Pinpoint the cell where the given text exists, returning its (X, Y) midpoint coordinate. 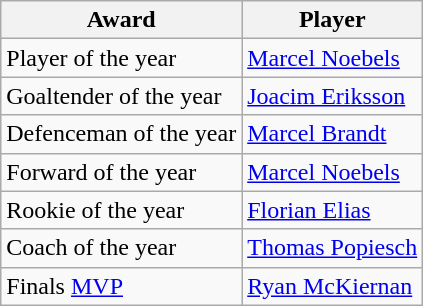
Forward of the year (122, 172)
Florian Elias (332, 210)
Award (122, 20)
Player (332, 20)
Finals MVP (122, 286)
Thomas Popiesch (332, 248)
Rookie of the year (122, 210)
Ryan McKiernan (332, 286)
Goaltender of the year (122, 96)
Joacim Eriksson (332, 96)
Coach of the year (122, 248)
Player of the year (122, 58)
Marcel Brandt (332, 134)
Defenceman of the year (122, 134)
